Return [X, Y] of the center of cell containing provided text 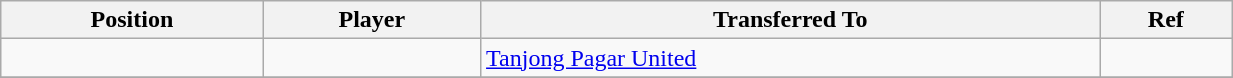
Player [372, 20]
Tanjong Pagar United [790, 58]
Position [132, 20]
Ref [1166, 20]
Transferred To [790, 20]
